Identify which cell holds the provided text, then report its (X, Y) central coordinate. 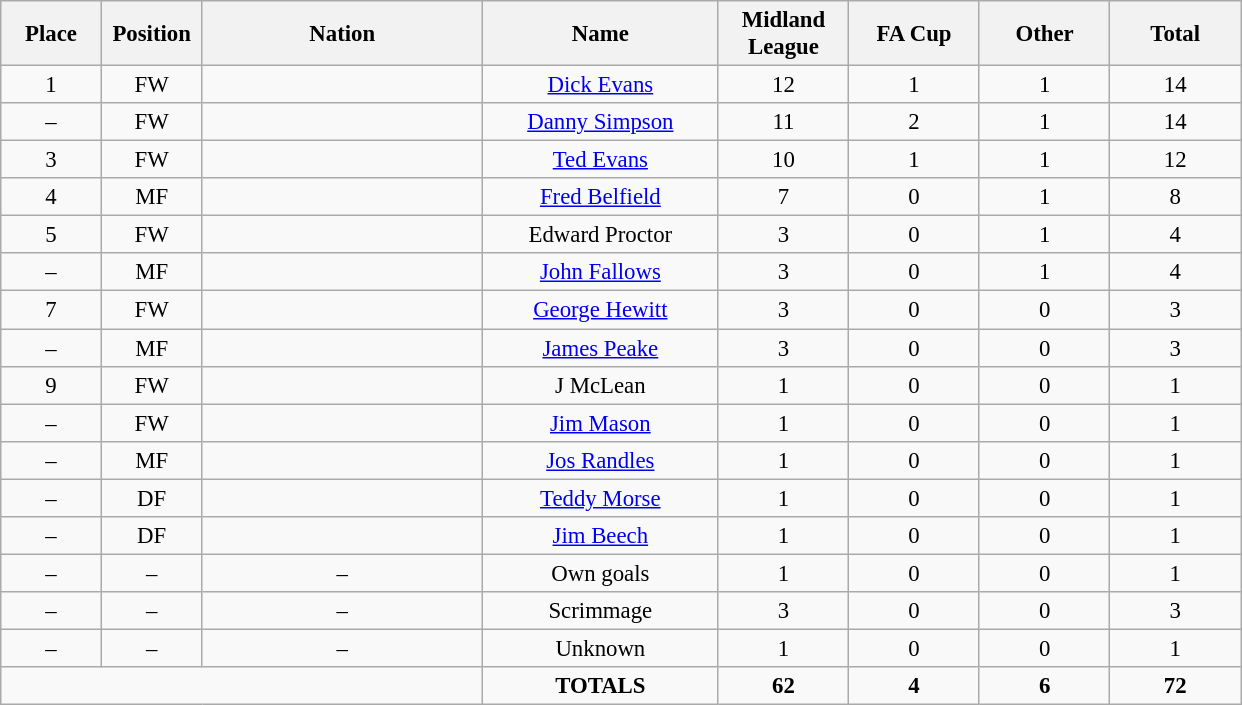
Dick Evans (601, 85)
Nation (342, 34)
2 (914, 122)
Place (52, 34)
11 (784, 122)
Jim Mason (601, 423)
6 (1044, 686)
10 (784, 160)
Teddy Morse (601, 498)
Midland League (784, 34)
Edward Proctor (601, 235)
Ted Evans (601, 160)
5 (52, 235)
Total (1176, 34)
FA Cup (914, 34)
62 (784, 686)
72 (1176, 686)
TOTALS (601, 686)
Other (1044, 34)
Fred Belfield (601, 197)
Jos Randles (601, 460)
9 (52, 385)
George Hewitt (601, 310)
Position (152, 34)
Danny Simpson (601, 122)
John Fallows (601, 273)
Unknown (601, 648)
Name (601, 34)
J McLean (601, 385)
8 (1176, 197)
Jim Beech (601, 536)
Scrimmage (601, 611)
James Peake (601, 348)
Own goals (601, 573)
